Extract the (x, y) coordinate from the center of the cell holding the provided text.  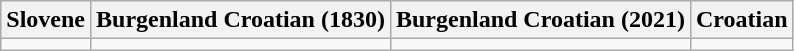
Burgenland Croatian (1830) (240, 20)
Croatian (742, 20)
Slovene (46, 20)
Burgenland Croatian (2021) (540, 20)
